Pinpoint the cell where the given text exists, returning its [X, Y] midpoint coordinate. 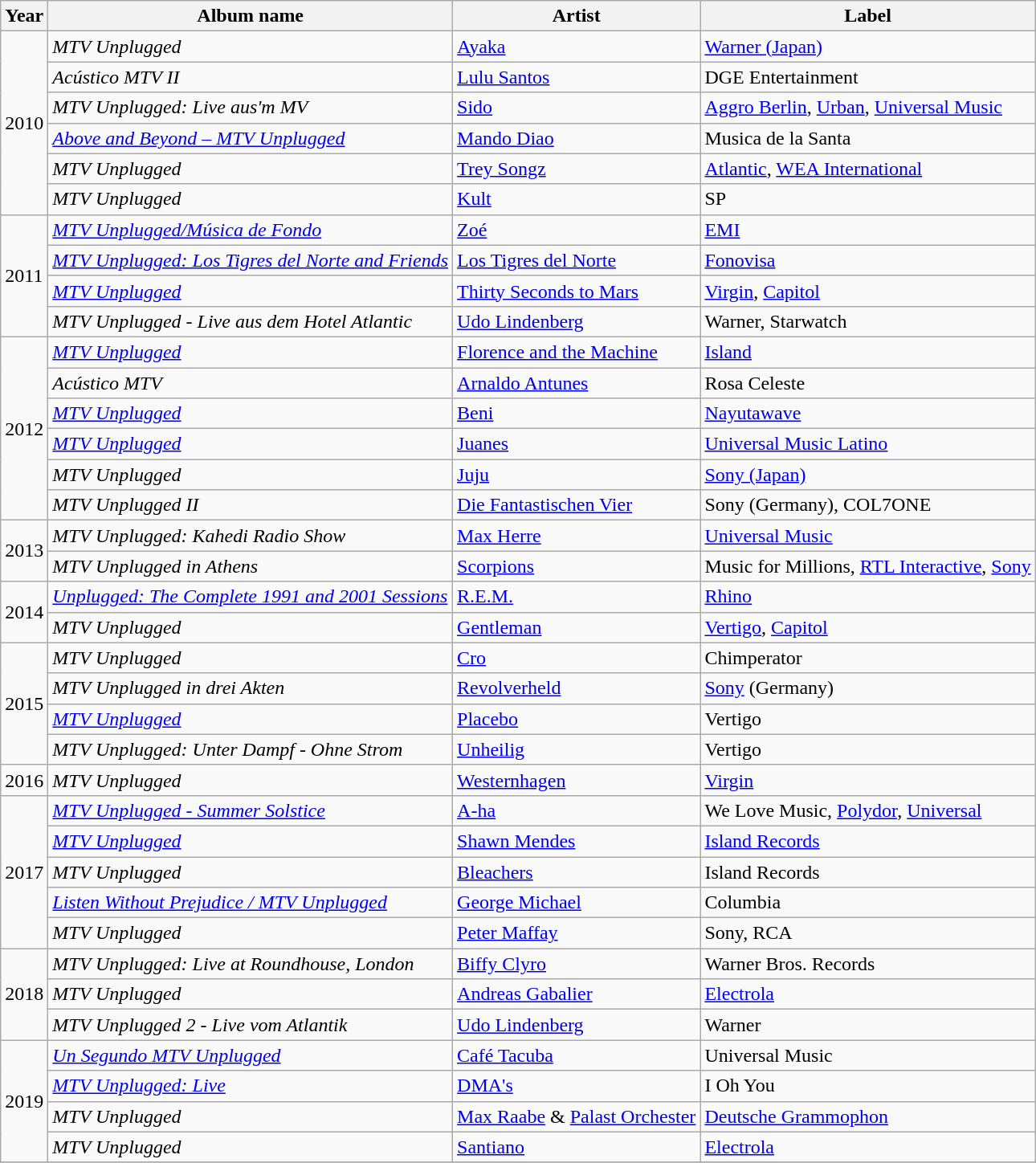
MTV Unplugged in drei Akten [251, 688]
Arnaldo Antunes [577, 383]
Andreas Gabalier [577, 994]
Acústico MTV [251, 383]
2011 [24, 275]
2010 [24, 123]
MTV Unplugged in Athens [251, 566]
Max Herre [577, 536]
Florence and the Machine [577, 352]
MTV Unplugged/Música de Fondo [251, 230]
Fonovisa [867, 260]
Virgin, Capitol [867, 291]
Un Segundo MTV Unplugged [251, 1055]
Rosa Celeste [867, 383]
Trey Songz [577, 169]
Mando Diao [577, 138]
Die Fantastischen Vier [577, 505]
Label [867, 16]
Gentleman [577, 627]
Sony (Germany), COL7ONE [867, 505]
Deutsche Grammophon [867, 1116]
Scorpions [577, 566]
MTV Unplugged - Live aus dem Hotel Atlantic [251, 321]
SP [867, 199]
Juanes [577, 444]
Artist [577, 16]
MTV Unplugged: Live aus'm MV [251, 108]
Revolverheld [577, 688]
Acústico MTV II [251, 77]
Warner (Japan) [867, 47]
Thirty Seconds to Mars [577, 291]
2012 [24, 428]
Cro [577, 658]
Santiano [577, 1147]
Beni [577, 414]
MTV Unplugged: Unter Dampf - Ohne Strom [251, 749]
Sony (Japan) [867, 475]
MTV Unplugged: Los Tigres del Norte and Friends [251, 260]
Warner Bros. Records [867, 964]
EMI [867, 230]
Juju [577, 475]
2018 [24, 994]
Bleachers [577, 871]
Above and Beyond – MTV Unplugged [251, 138]
Island [867, 352]
MTV Unplugged - Summer Solstice [251, 810]
Vertigo, Capitol [867, 627]
Year [24, 16]
George Michael [577, 903]
Zoé [577, 230]
Café Tacuba [577, 1055]
Lulu Santos [577, 77]
Max Raabe & Palast Orchester [577, 1116]
Rhino [867, 597]
Biffy Clyro [577, 964]
Columbia [867, 903]
2017 [24, 871]
Musica de la Santa [867, 138]
Virgin [867, 780]
A-ha [577, 810]
Shawn Mendes [577, 841]
2016 [24, 780]
MTV Unplugged: Live at Roundhouse, London [251, 964]
Peter Maffay [577, 933]
MTV Unplugged 2 - Live vom Atlantik [251, 1025]
Warner, Starwatch [867, 321]
R.E.M. [577, 597]
DGE Entertainment [867, 77]
MTV Unplugged: Kahedi Radio Show [251, 536]
Unplugged: The Complete 1991 and 2001 Sessions [251, 597]
Music for Millions, RTL Interactive, Sony [867, 566]
Nayutawave [867, 414]
Aggro Berlin, Urban, Universal Music [867, 108]
Unheilig [577, 749]
Sony (Germany) [867, 688]
2013 [24, 551]
Chimperator [867, 658]
Westernhagen [577, 780]
Kult [577, 199]
MTV Unplugged II [251, 505]
2014 [24, 612]
We Love Music, Polydor, Universal [867, 810]
DMA's [577, 1086]
Atlantic, WEA International [867, 169]
Listen Without Prejudice / MTV Unplugged [251, 903]
2015 [24, 704]
I Oh You [867, 1086]
MTV Unplugged: Live [251, 1086]
Warner [867, 1025]
Placebo [577, 719]
Album name [251, 16]
Universal Music Latino [867, 444]
Los Tigres del Norte [577, 260]
Ayaka [577, 47]
Sido [577, 108]
2019 [24, 1101]
Sony, RCA [867, 933]
